Scan for the cell matching the given text and deliver its [x, y] coordinate at center. 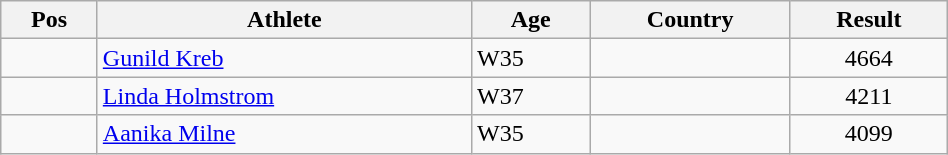
Result [868, 20]
Linda Holmstrom [284, 96]
Athlete [284, 20]
W37 [530, 96]
4664 [868, 58]
Country [690, 20]
Age [530, 20]
Gunild Kreb [284, 58]
4211 [868, 96]
4099 [868, 134]
Aanika Milne [284, 134]
Pos [50, 20]
